Detect which cell encompasses the target text, then output its (X, Y) center coordinate. 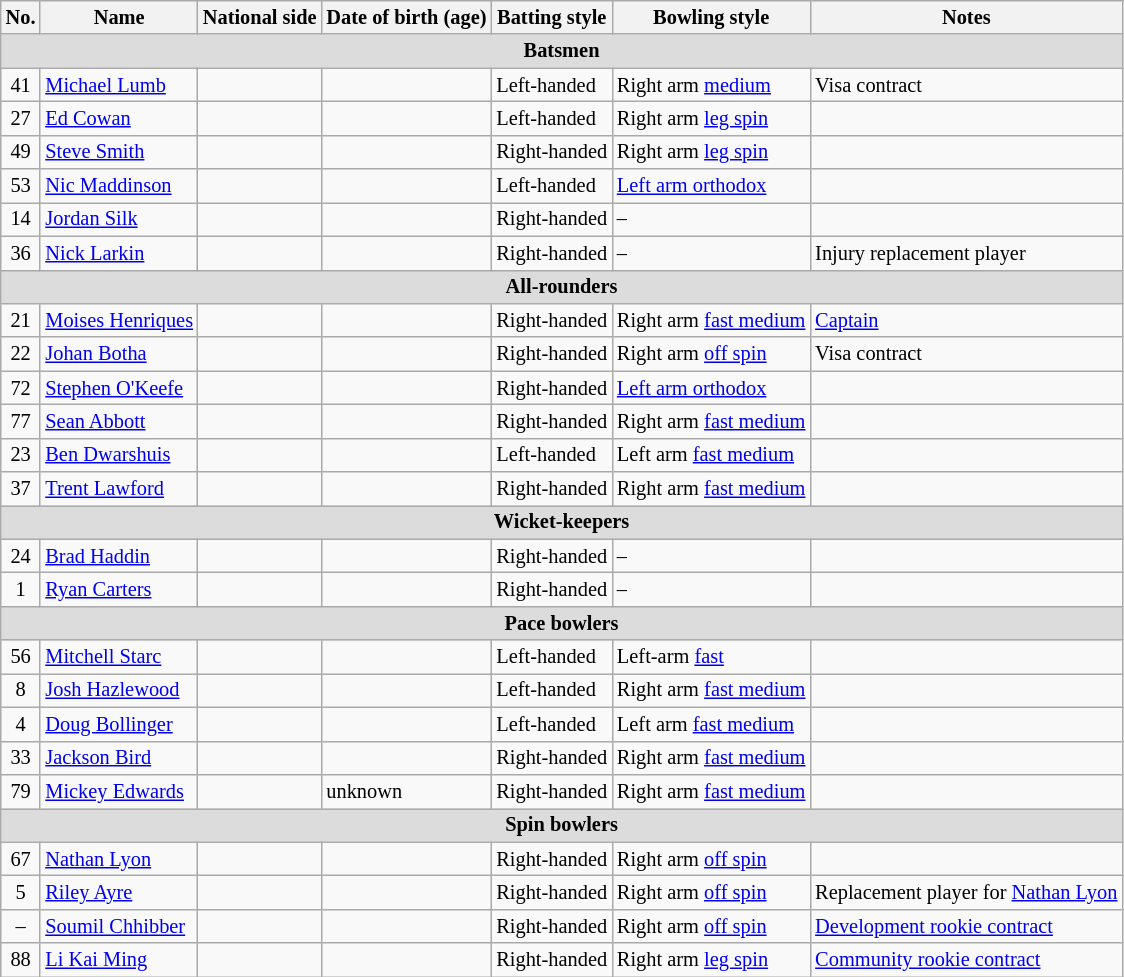
Community rookie contract (966, 960)
Bowling style (711, 17)
Josh Hazlewood (118, 690)
Riley Ayre (118, 892)
Jackson Bird (118, 758)
1 (21, 589)
Steve Smith (118, 152)
Li Kai Ming (118, 960)
8 (21, 690)
88 (21, 960)
Captain (966, 320)
5 (21, 892)
Development rookie contract (966, 926)
23 (21, 455)
Name (118, 17)
Notes (966, 17)
Stephen O'Keefe (118, 388)
Johan Botha (118, 354)
4 (21, 724)
Nic Maddinson (118, 186)
Jordan Silk (118, 219)
Batting style (552, 17)
77 (21, 421)
Spin bowlers (562, 825)
Michael Lumb (118, 85)
Replacement player for Nathan Lyon (966, 892)
Ryan Carters (118, 589)
Nick Larkin (118, 253)
Right arm medium (711, 85)
37 (21, 489)
Moises Henriques (118, 320)
Brad Haddin (118, 556)
53 (21, 186)
Date of birth (age) (406, 17)
14 (21, 219)
Wicket-keepers (562, 522)
24 (21, 556)
Batsmen (562, 51)
22 (21, 354)
Left-arm fast (711, 657)
79 (21, 791)
Pace bowlers (562, 623)
Soumil Chhibber (118, 926)
21 (21, 320)
No. (21, 17)
Doug Bollinger (118, 724)
Nathan Lyon (118, 859)
49 (21, 152)
33 (21, 758)
Mickey Edwards (118, 791)
National side (260, 17)
36 (21, 253)
Ben Dwarshuis (118, 455)
unknown (406, 791)
56 (21, 657)
All-rounders (562, 287)
Sean Abbott (118, 421)
67 (21, 859)
41 (21, 85)
72 (21, 388)
Ed Cowan (118, 118)
Injury replacement player (966, 253)
Mitchell Starc (118, 657)
27 (21, 118)
Trent Lawford (118, 489)
